Scan for the cell matching the given text and deliver its [X, Y] coordinate at center. 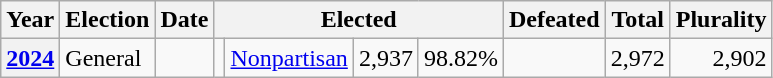
2,937 [386, 58]
Elected [359, 20]
2,972 [638, 58]
2024 [30, 58]
Total [638, 20]
Defeated [554, 20]
Year [30, 20]
Plurality [721, 20]
98.82% [460, 58]
General [108, 58]
Nonpartisan [289, 58]
Election [108, 20]
2,902 [721, 58]
Date [184, 20]
